For the text-containing cell, return its midpoint in (x, y) coordinate format. 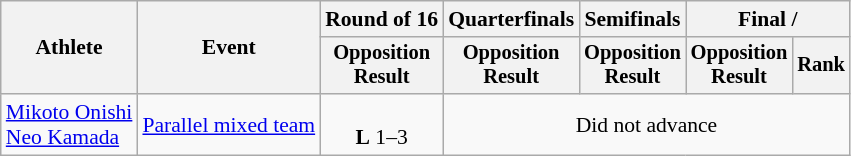
L 1–3 (382, 124)
Rank (821, 66)
Event (228, 48)
Final / (768, 19)
Semifinals (632, 19)
Mikoto OnishiNeo Kamada (70, 124)
Athlete (70, 48)
Did not advance (646, 124)
Quarterfinals (511, 19)
Parallel mixed team (228, 124)
Round of 16 (382, 19)
